Determine the (x, y) coordinate at the center of the cell enclosing the given text.  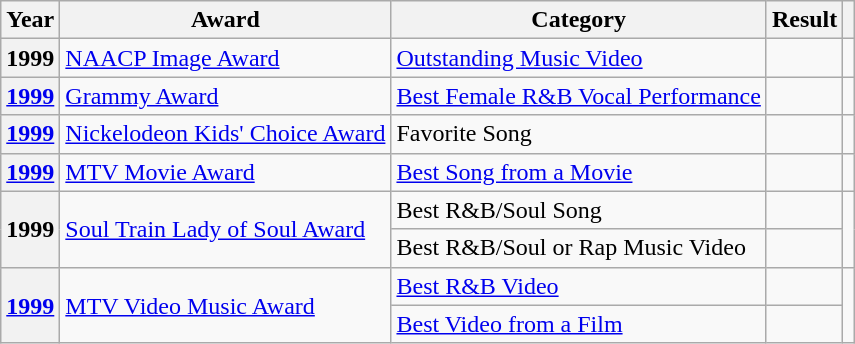
Best Video from a Film (578, 324)
Soul Train Lady of Soul Award (226, 229)
Result (804, 20)
Best R&B/Soul Song (578, 210)
Award (226, 20)
Category (578, 20)
MTV Movie Award (226, 172)
Year (30, 20)
Nickelodeon Kids' Choice Award (226, 134)
Favorite Song (578, 134)
Best Song from a Movie (578, 172)
Grammy Award (226, 96)
NAACP Image Award (226, 58)
Best R&B Video (578, 286)
Best Female R&B Vocal Performance (578, 96)
Best R&B/Soul or Rap Music Video (578, 248)
Outstanding Music Video (578, 58)
MTV Video Music Award (226, 305)
